Capture the cell that displays the provided text and extract its [x, y] central coordinate. 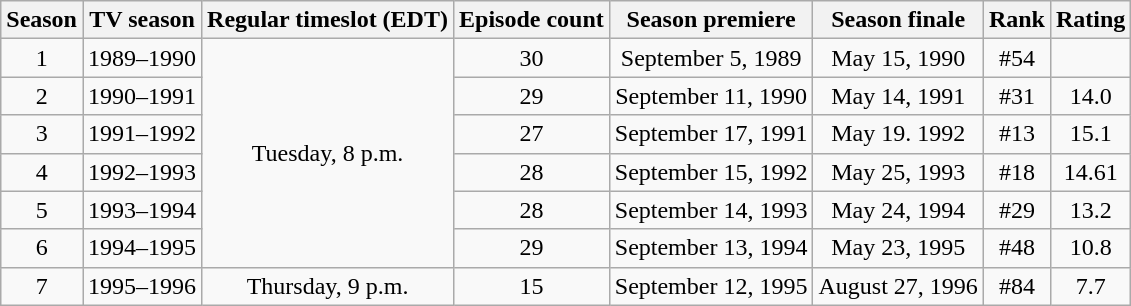
14.0 [1090, 96]
Thursday, 9 p.m. [328, 286]
September 12, 1995 [711, 286]
13.2 [1090, 210]
September 5, 1989 [711, 58]
1992–1993 [142, 172]
5 [42, 210]
27 [531, 134]
15.1 [1090, 134]
3 [42, 134]
1 [42, 58]
May 14, 1991 [898, 96]
August 27, 1996 [898, 286]
6 [42, 248]
Tuesday, 8 p.m. [328, 153]
7 [42, 286]
#54 [1016, 58]
May 15, 1990 [898, 58]
1993–1994 [142, 210]
September 15, 1992 [711, 172]
#31 [1016, 96]
September 13, 1994 [711, 248]
May 25, 1993 [898, 172]
TV season [142, 20]
Season premiere [711, 20]
14.61 [1090, 172]
1994–1995 [142, 248]
Regular timeslot (EDT) [328, 20]
10.8 [1090, 248]
30 [531, 58]
Season [42, 20]
Season finale [898, 20]
September 17, 1991 [711, 134]
1989–1990 [142, 58]
Rank [1016, 20]
2 [42, 96]
May 23, 1995 [898, 248]
Rating [1090, 20]
4 [42, 172]
May 19. 1992 [898, 134]
#84 [1016, 286]
#48 [1016, 248]
May 24, 1994 [898, 210]
1990–1991 [142, 96]
1995–1996 [142, 286]
September 14, 1993 [711, 210]
7.7 [1090, 286]
15 [531, 286]
1991–1992 [142, 134]
Episode count [531, 20]
September 11, 1990 [711, 96]
#13 [1016, 134]
#29 [1016, 210]
#18 [1016, 172]
